Return the (x, y) coordinate for the center point of the cell that contains the specified text.  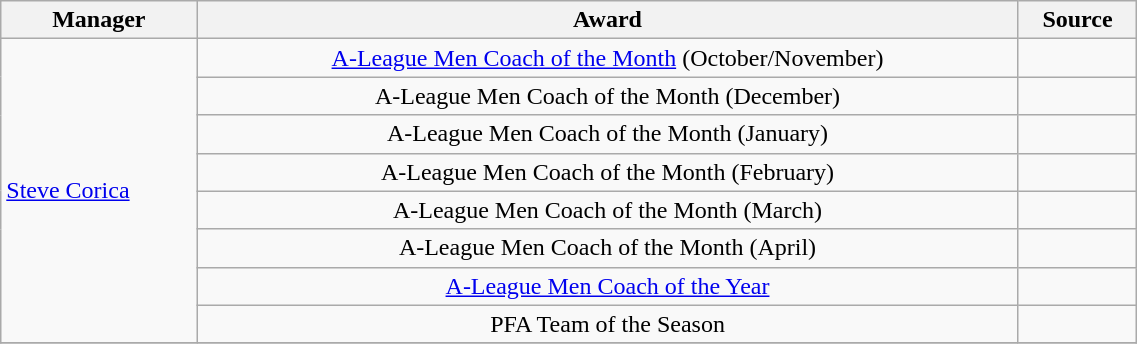
Steve Corica (99, 191)
Award (608, 20)
Manager (99, 20)
Source (1078, 20)
A-League Men Coach of the Month (February) (608, 172)
A-League Men Coach of the Month (March) (608, 210)
PFA Team of the Season (608, 324)
A-League Men Coach of the Year (608, 286)
A-League Men Coach of the Month (April) (608, 248)
A-League Men Coach of the Month (December) (608, 96)
A-League Men Coach of the Month (January) (608, 134)
A-League Men Coach of the Month (October/November) (608, 58)
